Find where the given text appears and provide that cell's center as [X, Y] coordinate. 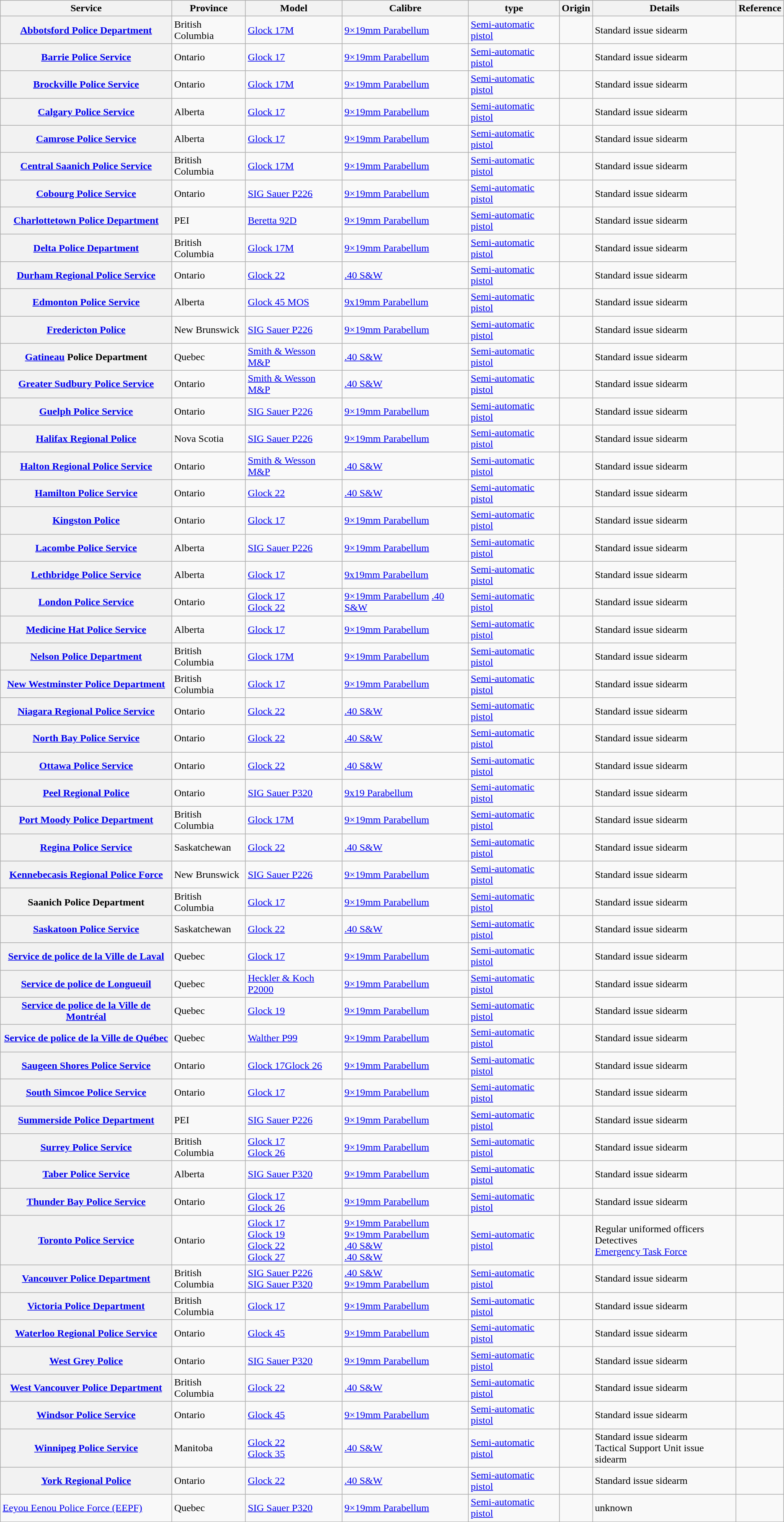
Surrey Police Service [86, 1147]
Port Moody Police Department [86, 820]
Hamilton Police Service [86, 493]
Details [664, 8]
Thunder Bay Police Service [86, 1201]
Durham Regional Police Service [86, 275]
Service [86, 8]
New Westminster Police Department [86, 684]
Glock 17 Glock 19 Glock 22 Glock 27 [294, 1241]
.40 S&W 9×19mm Parabellum [405, 1279]
Regular uniformed officers Detectives Emergency Task Force [664, 1241]
9×19mm Parabellum 9×19mm Parabellum .40 S&W .40 S&W [405, 1241]
Taber Police Service [86, 1174]
Waterloo Regional Police Service [86, 1334]
Walther P99 [294, 1038]
Delta Police Department [86, 248]
Toronto Police Service [86, 1241]
Calibre [405, 8]
Calgary Police Service [86, 111]
London Police Service [86, 602]
Glock 22 Glock 35 [294, 1448]
Cobourg Police Service [86, 193]
type [514, 8]
York Regional Police [86, 1481]
Kingston Police [86, 520]
South Simcoe Police Service [86, 1092]
Greater Sudbury Police Service [86, 384]
9×19mm Parabellum .40 S&W [405, 602]
Windsor Police Service [86, 1415]
unknown [664, 1508]
Nova Scotia [209, 439]
Reference [760, 8]
Service de police de Longueuil [86, 983]
Standard issue sidearmTactical Support Unit issue sidearm [664, 1448]
Winnipeg Police Service [86, 1448]
Edmonton Police Service [86, 302]
Lacombe Police Service [86, 548]
Gatineau Police Department [86, 357]
Barrie Police Service [86, 57]
Service de police de la Ville de Laval [86, 957]
Abbotsford Police Department [86, 30]
Lethbridge Police Service [86, 575]
Beretta 92D [294, 220]
Vancouver Police Department [86, 1279]
9x19 Parabellum [405, 793]
North Bay Police Service [86, 738]
Ottawa Police Service [86, 766]
Glock 45 MOS [294, 302]
West Vancouver Police Department [86, 1388]
Glock 17 Glock 22 [294, 602]
Origin [576, 8]
SIG Sauer P226 SIG Sauer P320 [294, 1279]
Camrose Police Service [86, 139]
Peel Regional Police [86, 793]
Fredericton Police [86, 329]
Eeyou Eenou Police Force (EEPF) [86, 1508]
Saanich Police Department [86, 902]
Guelph Police Service [86, 411]
Glock 17Glock 26 [294, 1065]
Victoria Police Department [86, 1306]
Saugeen Shores Police Service [86, 1065]
Manitoba [209, 1448]
Summerside Police Department [86, 1120]
Regina Police Service [86, 848]
Medicine Hat Police Service [86, 629]
Glock 19 [294, 1011]
Saskatoon Police Service [86, 929]
Halton Regional Police Service [86, 466]
Nelson Police Department [86, 657]
Service de police de la Ville de Québec [86, 1038]
Heckler & Koch P2000 [294, 983]
West Grey Police [86, 1360]
Brockville Police Service [86, 85]
Halifax Regional Police [86, 439]
Model [294, 8]
Kennebecasis Regional Police Force [86, 875]
Province [209, 8]
Central Saanich Police Service [86, 166]
Charlottetown Police Department [86, 220]
Service de police de la Ville de Montréal [86, 1011]
Niagara Regional Police Service [86, 711]
